Search for the cell housing the specified text and yield its (x, y) center coordinate. 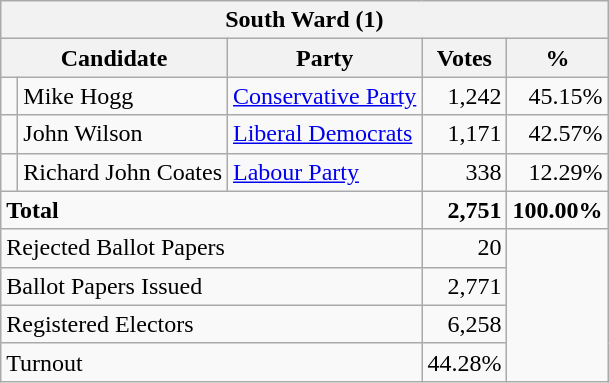
South Ward (1) (304, 20)
Conservative Party (325, 96)
6,258 (464, 324)
Total (212, 210)
Mike Hogg (123, 96)
2,771 (464, 286)
Turnout (212, 362)
100.00% (558, 210)
44.28% (464, 362)
Ballot Papers Issued (212, 286)
20 (464, 248)
Candidate (114, 58)
Richard John Coates (123, 172)
Labour Party (325, 172)
1,171 (464, 134)
Rejected Ballot Papers (212, 248)
338 (464, 172)
42.57% (558, 134)
% (558, 58)
Votes (464, 58)
12.29% (558, 172)
45.15% (558, 96)
1,242 (464, 96)
2,751 (464, 210)
Registered Electors (212, 324)
John Wilson (123, 134)
Party (325, 58)
Liberal Democrats (325, 134)
